Scan for the cell matching the given text and deliver its [x, y] coordinate at center. 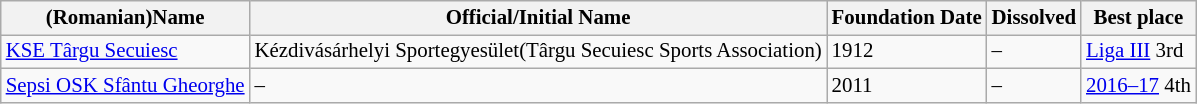
2016–17 4th [1138, 85]
1912 [907, 51]
Liga III 3rd [1138, 51]
2011 [907, 85]
KSE Târgu Secuiesc [126, 51]
Official/Initial Name [538, 18]
Dissolved [1034, 18]
Best place [1138, 18]
Kézdivásárhelyi Sportegyesület(Târgu Secuiesc Sports Association) [538, 51]
Foundation Date [907, 18]
Sepsi OSK Sfântu Gheorghe [126, 85]
(Romanian)Name [126, 18]
